Provide the (x, y) coordinate of the cell's center where the given text is located.  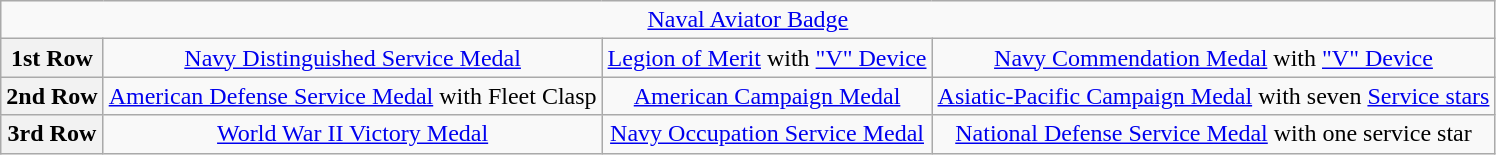
World War II Victory Medal (352, 134)
American Campaign Medal (767, 96)
Asiatic-Pacific Campaign Medal with seven Service stars (1214, 96)
Navy Distinguished Service Medal (352, 58)
2nd Row (52, 96)
Naval Aviator Badge (748, 20)
American Defense Service Medal with Fleet Clasp (352, 96)
Legion of Merit with "V" Device (767, 58)
3rd Row (52, 134)
Navy Commendation Medal with "V" Device (1214, 58)
Navy Occupation Service Medal (767, 134)
1st Row (52, 58)
National Defense Service Medal with one service star (1214, 134)
